For the text-containing cell, return its midpoint in (x, y) coordinate format. 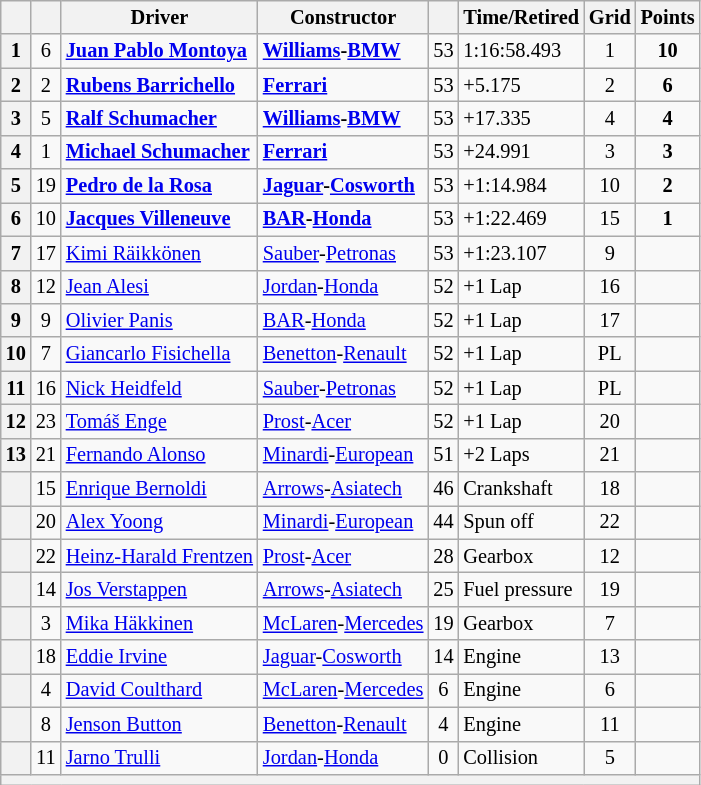
Jacques Villeneuve (160, 219)
0 (443, 758)
Mika Häkkinen (160, 623)
Jarno Trulli (160, 758)
Collision (521, 758)
Pedro de la Rosa (160, 186)
Jenson Button (160, 724)
23 (46, 421)
Ralf Schumacher (160, 118)
Driver (160, 17)
Eddie Irvine (160, 657)
1:16:58.493 (521, 51)
+5.175 (521, 85)
Tomáš Enge (160, 421)
Rubens Barrichello (160, 85)
Jos Verstappen (160, 589)
+1:22.469 (521, 219)
Crankshaft (521, 489)
Time/Retired (521, 17)
25 (443, 589)
Enrique Bernoldi (160, 489)
46 (443, 489)
Kimi Räikkönen (160, 253)
+1:23.107 (521, 253)
28 (443, 556)
Grid (610, 17)
Nick Heidfeld (160, 388)
+24.991 (521, 152)
Heinz-Harald Frentzen (160, 556)
Michael Schumacher (160, 152)
+1:14.984 (521, 186)
Fernando Alonso (160, 455)
+17.335 (521, 118)
Alex Yoong (160, 522)
Constructor (343, 17)
44 (443, 522)
Fuel pressure (521, 589)
Spun off (521, 522)
David Coulthard (160, 690)
Giancarlo Fisichella (160, 354)
51 (443, 455)
Olivier Panis (160, 320)
Jean Alesi (160, 287)
Juan Pablo Montoya (160, 51)
+2 Laps (521, 455)
Points (668, 17)
